Provide the (X, Y) coordinate of the cell's center where the given text is located.  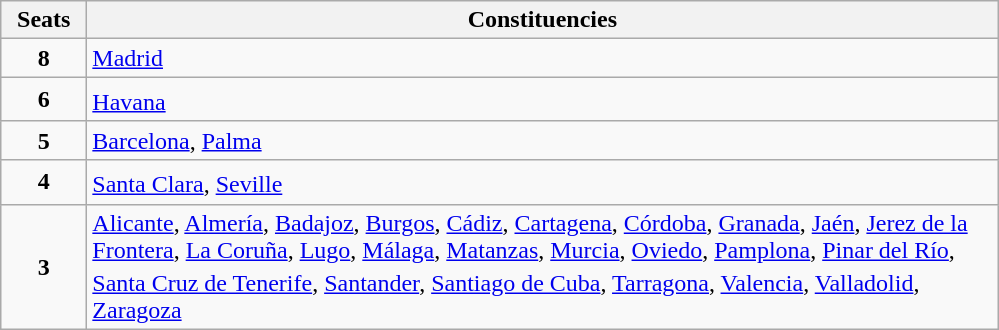
8 (44, 58)
Constituencies (542, 20)
4 (44, 182)
Seats (44, 20)
Madrid (542, 58)
Santa Clara, Seville (542, 182)
5 (44, 140)
Havana (542, 100)
Barcelona, Palma (542, 140)
3 (44, 267)
6 (44, 100)
